Return the [x, y] coordinate for the center point of the cell that contains the specified text.  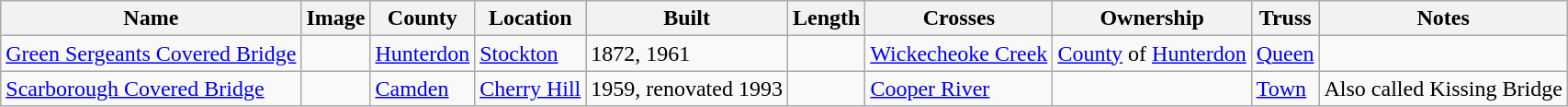
Name [151, 18]
1872, 1961 [687, 53]
Scarborough Covered Bridge [151, 89]
County [423, 18]
Green Sergeants Covered Bridge [151, 53]
Built [687, 18]
Hunterdon [423, 53]
Camden [423, 89]
Town [1285, 89]
Location [531, 18]
Image [336, 18]
Length [826, 18]
Truss [1285, 18]
Cooper River [959, 89]
1959, renovated 1993 [687, 89]
Queen [1285, 53]
Also called Kissing Bridge [1443, 89]
County of Hunterdon [1152, 53]
Notes [1443, 18]
Wickecheoke Creek [959, 53]
Ownership [1152, 18]
Cherry Hill [531, 89]
Crosses [959, 18]
Stockton [531, 53]
